For the text-containing cell, return its midpoint in (x, y) coordinate format. 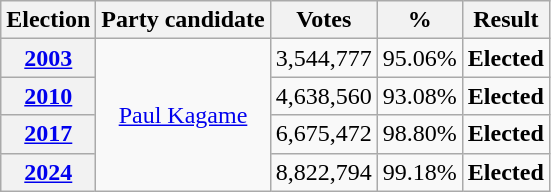
99.18% (420, 172)
6,675,472 (324, 134)
2010 (48, 96)
Votes (324, 20)
3,544,777 (324, 58)
8,822,794 (324, 172)
98.80% (420, 134)
2003 (48, 58)
Election (48, 20)
93.08% (420, 96)
2024 (48, 172)
Paul Kagame (183, 115)
Result (506, 20)
95.06% (420, 58)
4,638,560 (324, 96)
% (420, 20)
Party candidate (183, 20)
2017 (48, 134)
